Locate the cell with the specified text and output its [x, y] center coordinate. 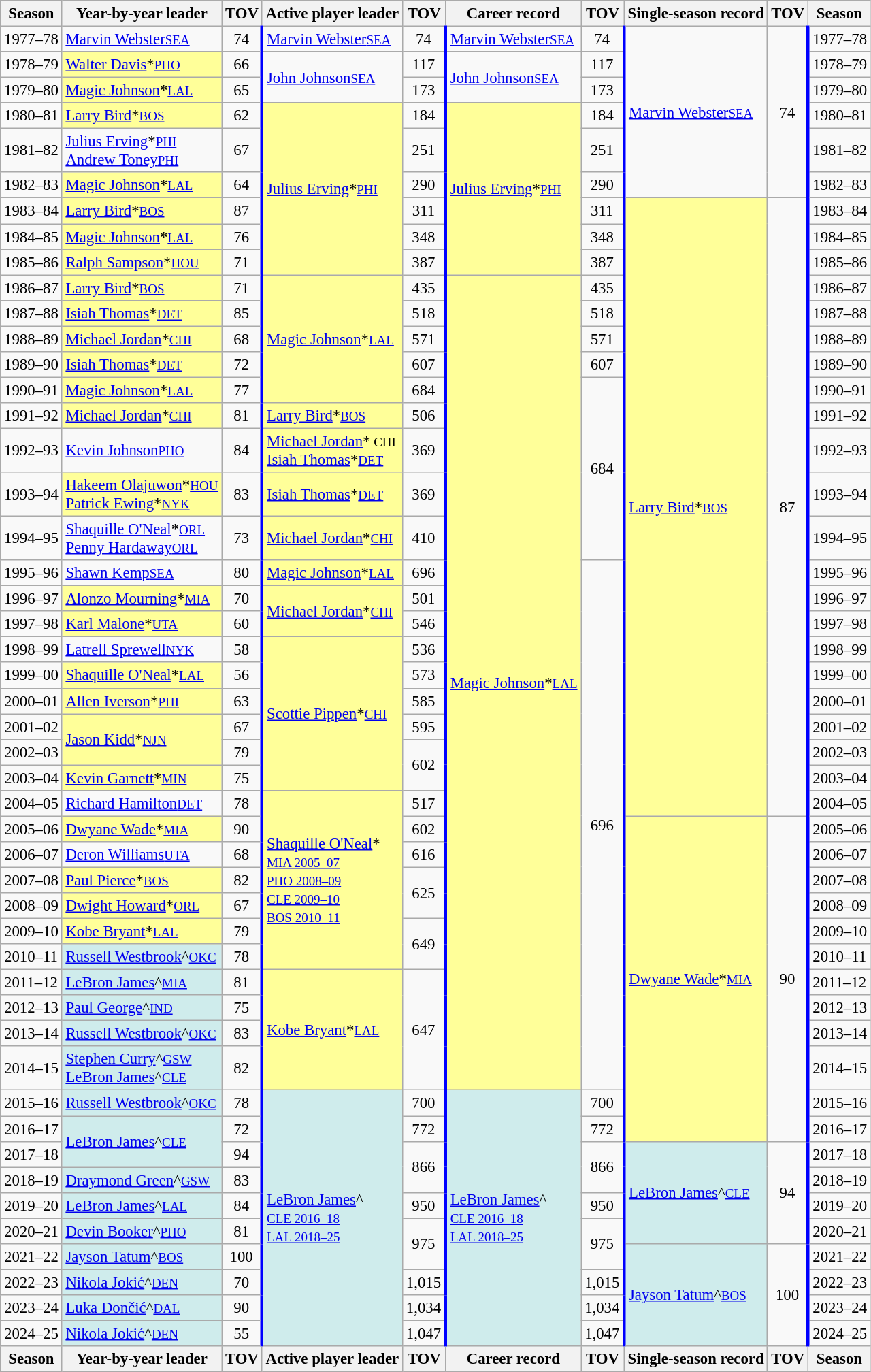
LeBron James^LAL [142, 1205]
Scottie Pippen*CHI [332, 714]
58 [242, 650]
585 [423, 701]
Hakeem Olajuwon*HOUPatrick Ewing*NYK [142, 494]
Kevin Garnett*MIN [142, 778]
60 [242, 624]
Luka Dončić^DAL [142, 1308]
Paul George^IND [142, 1008]
410 [423, 539]
85 [242, 313]
55 [242, 1333]
63 [242, 701]
647 [423, 1030]
56 [242, 676]
616 [423, 855]
66 [242, 65]
Michael Jordan* CHIIsiah Thomas*DET [332, 451]
80 [242, 573]
Shawn KempSEA [142, 573]
Deron WilliamsUTA [142, 855]
Walter Davis*PHO [142, 65]
62 [242, 116]
Richard HamiltonDET [142, 804]
595 [423, 727]
573 [423, 676]
501 [423, 599]
73 [242, 539]
506 [423, 416]
Ralph Sampson*HOU [142, 262]
536 [423, 650]
Dwight Howard*ORL [142, 906]
Kevin JohnsonPHO [142, 451]
649 [423, 945]
Jason Kidd*NJN [142, 739]
Julius Erving*PHIAndrew ToneyPHI [142, 151]
Stephen Curry^GSWLeBron James^CLE [142, 1068]
625 [423, 893]
517 [423, 804]
Allen Iverson*PHI [142, 701]
Latrell SprewellNYK [142, 650]
Karl Malone*UTA [142, 624]
Shaquille O'Neal*ORLPenny HardawayORL [142, 539]
Alonzo Mourning*MIA [142, 599]
65 [242, 91]
546 [423, 624]
64 [242, 186]
77 [242, 390]
LeBron James^MIA [142, 983]
Draymond Green^GSW [142, 1180]
Shaquille O'Neal*LAL [142, 676]
Paul Pierce*BOS [142, 880]
76 [242, 237]
Shaquille O'Neal*MIA 2005–07PHO 2008–09CLE 2009–10BOS 2010–11 [332, 881]
Devin Booker^PHO [142, 1231]
